Identify which cell holds the provided text, then report its [X, Y] central coordinate. 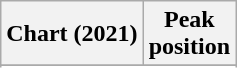
Chart (2021) [72, 34]
Peakposition [189, 34]
